Capture the cell that displays the provided text and extract its [x, y] central coordinate. 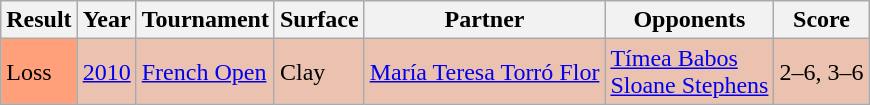
Tournament [205, 20]
Surface [319, 20]
2–6, 3–6 [822, 72]
Result [39, 20]
Tímea Babos Sloane Stephens [690, 72]
2010 [106, 72]
Opponents [690, 20]
Clay [319, 72]
French Open [205, 72]
Partner [484, 20]
María Teresa Torró Flor [484, 72]
Loss [39, 72]
Year [106, 20]
Score [822, 20]
